Capture the cell that displays the provided text and extract its (x, y) central coordinate. 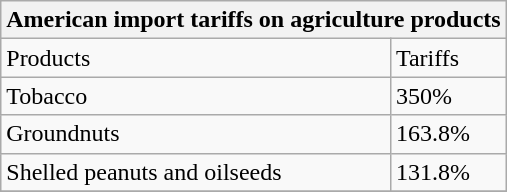
Tobacco (196, 96)
American import tariffs on agriculture products (254, 20)
Groundnuts (196, 134)
163.8% (448, 134)
131.8% (448, 172)
350% (448, 96)
Shelled peanuts and oilseeds (196, 172)
Tariffs (448, 58)
Products (196, 58)
